Provide the [X, Y] coordinate of the cell's center where the given text is located.  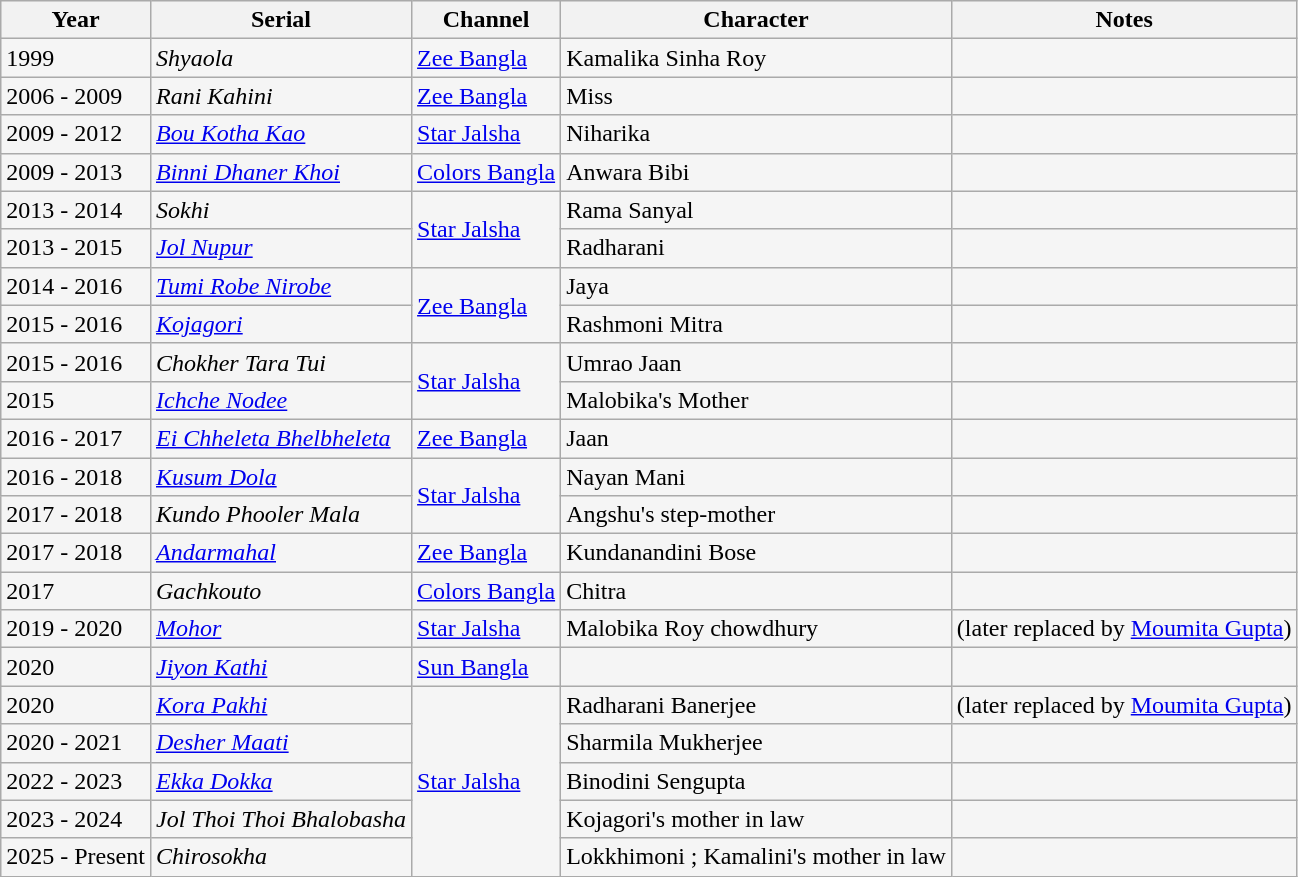
Ei Chheleta Bhelbheleta [280, 438]
Lokkhimoni ; Kamalini's mother in law [756, 857]
Kundo Phooler Mala [280, 515]
Niharika [756, 134]
Binni Dhaner Khoi [280, 172]
Rama Sanyal [756, 210]
Malobika's Mother [756, 400]
Angshu's step-mother [756, 515]
2014 - 2016 [76, 286]
Jol Nupur [280, 248]
1999 [76, 58]
Bou Kotha Kao [280, 134]
Kamalika Sinha Roy [756, 58]
2009 - 2013 [76, 172]
Radharani [756, 248]
Kundanandini Bose [756, 553]
Rani Kahini [280, 96]
Kusum Dola [280, 477]
Jol Thoi Thoi Bhalobasha [280, 819]
2022 - 2023 [76, 781]
Notes [1124, 20]
Umrao Jaan [756, 362]
Chitra [756, 591]
Ichche Nodee [280, 400]
Year [76, 20]
Kojagori's mother in law [756, 819]
2019 - 2020 [76, 629]
2016 - 2018 [76, 477]
Sharmila Mukherjee [756, 743]
Nayan Mani [756, 477]
Jaya [756, 286]
Jiyon Kathi [280, 667]
Binodini Sengupta [756, 781]
Miss [756, 96]
Mohor [280, 629]
Sokhi [280, 210]
2023 - 2024 [76, 819]
Chirosokha [280, 857]
Chokher Tara Tui [280, 362]
2013 - 2014 [76, 210]
Radharani Banerjee [756, 705]
Anwara Bibi [756, 172]
2013 - 2015 [76, 248]
Jaan [756, 438]
2025 - Present [76, 857]
2015 [76, 400]
2009 - 2012 [76, 134]
Character [756, 20]
2020 - 2021 [76, 743]
Rashmoni Mitra [756, 324]
Kojagori [280, 324]
Malobika Roy chowdhury [756, 629]
Desher Maati [280, 743]
Kora Pakhi [280, 705]
Sun Bangla [486, 667]
Ekka Dokka [280, 781]
Channel [486, 20]
Gachkouto [280, 591]
Serial [280, 20]
Andarmahal [280, 553]
2016 - 2017 [76, 438]
Shyaola [280, 58]
Tumi Robe Nirobe [280, 286]
2006 - 2009 [76, 96]
2017 [76, 591]
